From the cell containing the given text, extract its center point as [X, Y] coordinate. 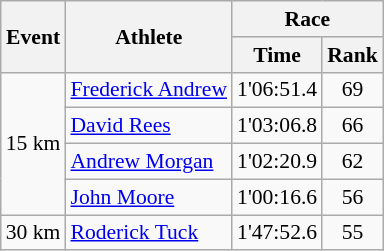
Event [34, 36]
Race [308, 19]
Rank [352, 55]
30 km [34, 233]
Andrew Morgan [148, 162]
Time [277, 55]
56 [352, 197]
1'06:51.4 [277, 90]
David Rees [148, 126]
1'00:16.6 [277, 197]
Athlete [148, 36]
62 [352, 162]
Roderick Tuck [148, 233]
69 [352, 90]
55 [352, 233]
66 [352, 126]
John Moore [148, 197]
Frederick Andrew [148, 90]
1'47:52.6 [277, 233]
1'02:20.9 [277, 162]
15 km [34, 143]
1'03:06.8 [277, 126]
